Provide the (X, Y) coordinate of the cell's center where the given text is located.  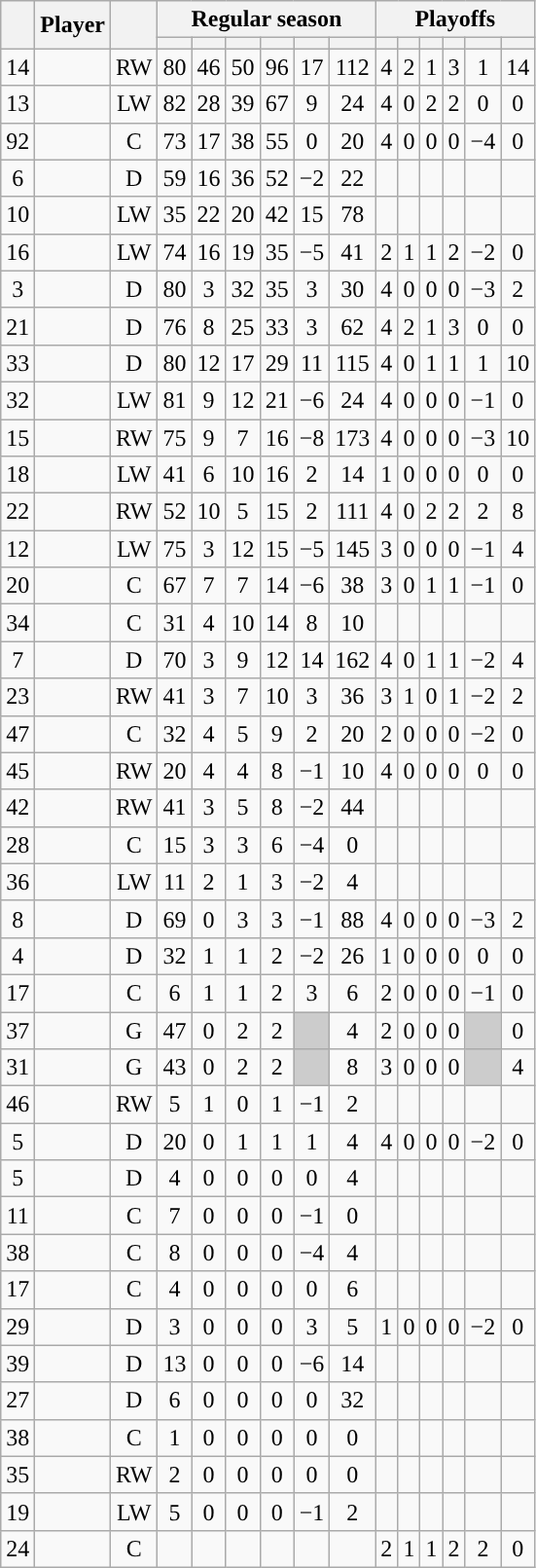
76 (175, 326)
34 (18, 623)
37 (18, 1031)
55 (276, 141)
88 (352, 919)
69 (175, 919)
Regular season (267, 19)
23 (18, 697)
25 (243, 326)
145 (352, 549)
162 (352, 660)
27 (18, 1401)
−8 (311, 437)
73 (175, 141)
81 (175, 400)
78 (352, 215)
59 (175, 178)
62 (352, 326)
115 (352, 363)
74 (175, 252)
45 (18, 771)
44 (352, 808)
82 (175, 104)
50 (243, 67)
30 (352, 289)
26 (352, 956)
173 (352, 437)
43 (175, 1068)
18 (18, 475)
111 (352, 512)
96 (276, 67)
92 (18, 141)
70 (175, 660)
112 (352, 67)
Player (73, 25)
Playoffs (455, 19)
